Detect which cell encompasses the target text, then output its (x, y) center coordinate. 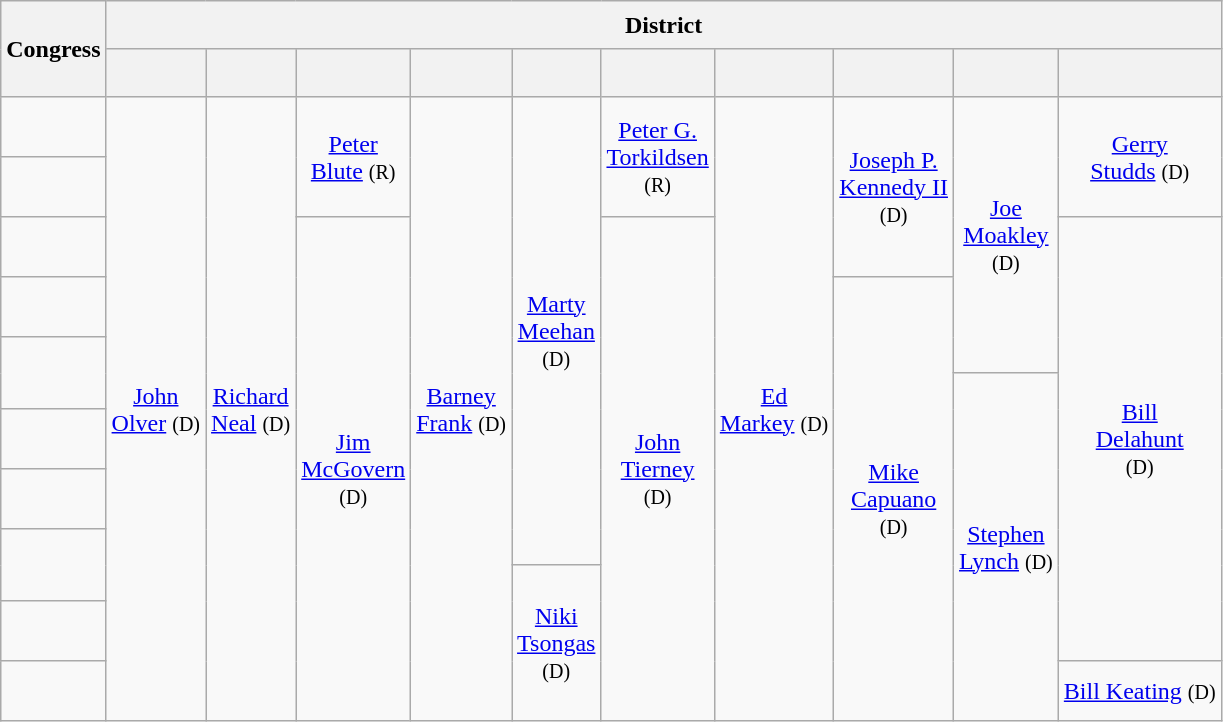
RichardNeal (D) (251, 409)
BillDelahunt(D) (1140, 439)
NikiTsongas(D) (556, 643)
JimMcGovern(D) (354, 469)
Congress (54, 49)
MartyMeehan(D) (556, 331)
JohnOlver (D) (156, 409)
Joseph P.Kennedy II(D) (894, 187)
District (664, 25)
BarneyFrank (D) (462, 409)
Peter G.Torkildsen(R) (658, 157)
JohnTierney(D) (658, 469)
EdMarkey (D) (774, 409)
PeterBlute (R) (354, 157)
StephenLynch (D) (1006, 547)
Bill Keating (D) (1140, 691)
MikeCapuano(D) (894, 499)
GerryStudds (D) (1140, 157)
JoeMoakley(D) (1006, 235)
